Find where the given text appears and provide that cell's center as (X, Y) coordinate. 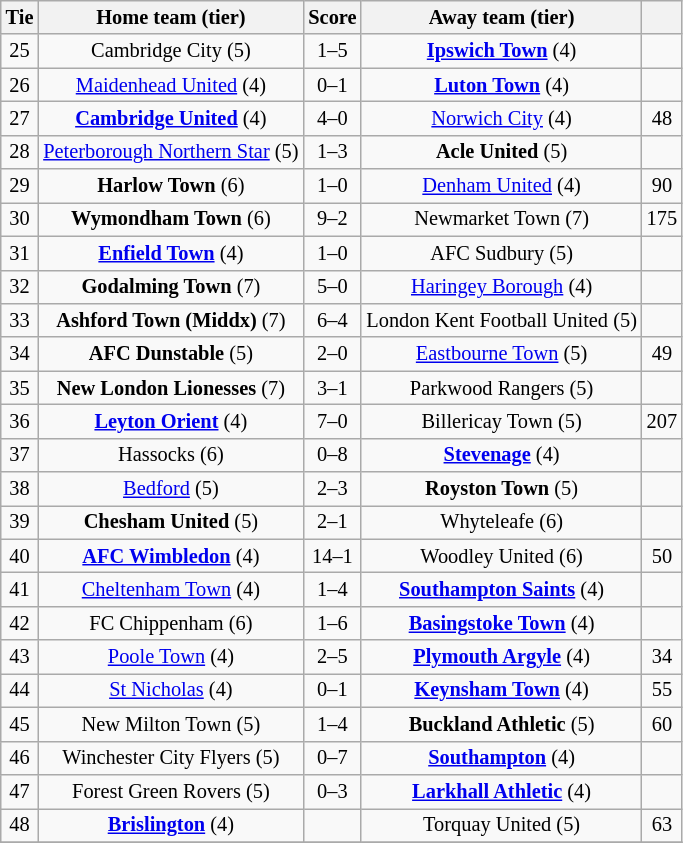
Forest Green Rovers (5) (170, 791)
25 (20, 51)
27 (20, 118)
9–2 (332, 219)
AFC Dunstable (5) (170, 354)
3–1 (332, 388)
14–1 (332, 556)
44 (20, 690)
Norwich City (4) (501, 118)
1–5 (332, 51)
Score (332, 17)
7–0 (332, 421)
Tie (20, 17)
Poole Town (4) (170, 657)
2–0 (332, 354)
37 (20, 455)
Royston Town (5) (501, 489)
36 (20, 421)
Billericay Town (5) (501, 421)
Cambridge City (5) (170, 51)
New London Lionesses (7) (170, 388)
60 (662, 724)
33 (20, 320)
AFC Wimbledon (4) (170, 556)
Eastbourne Town (5) (501, 354)
45 (20, 724)
Stevenage (4) (501, 455)
Ashford Town (Middx) (7) (170, 320)
0–3 (332, 791)
35 (20, 388)
0–8 (332, 455)
Woodley United (6) (501, 556)
Maidenhead United (4) (170, 85)
Winchester City Flyers (5) (170, 758)
Whyteleafe (6) (501, 522)
6–4 (332, 320)
Godalming Town (7) (170, 287)
Denham United (4) (501, 186)
Keynsham Town (4) (501, 690)
1–6 (332, 623)
38 (20, 489)
47 (20, 791)
46 (20, 758)
Home team (tier) (170, 17)
New Milton Town (5) (170, 724)
Southampton Saints (4) (501, 589)
42 (20, 623)
39 (20, 522)
30 (20, 219)
Larkhall Athletic (4) (501, 791)
2–3 (332, 489)
43 (20, 657)
207 (662, 421)
175 (662, 219)
31 (20, 253)
41 (20, 589)
Leyton Orient (4) (170, 421)
London Kent Football United (5) (501, 320)
49 (662, 354)
1–3 (332, 152)
Bedford (5) (170, 489)
26 (20, 85)
Cheltenham Town (4) (170, 589)
Acle United (5) (501, 152)
63 (662, 825)
Buckland Athletic (5) (501, 724)
Chesham United (5) (170, 522)
2–1 (332, 522)
Parkwood Rangers (5) (501, 388)
Away team (tier) (501, 17)
Torquay United (5) (501, 825)
FC Chippenham (6) (170, 623)
Enfield Town (4) (170, 253)
2–5 (332, 657)
5–0 (332, 287)
29 (20, 186)
40 (20, 556)
Southampton (4) (501, 758)
Harlow Town (6) (170, 186)
Haringey Borough (4) (501, 287)
Basingstoke Town (4) (501, 623)
Hassocks (6) (170, 455)
Wymondham Town (6) (170, 219)
32 (20, 287)
Newmarket Town (7) (501, 219)
55 (662, 690)
Plymouth Argyle (4) (501, 657)
Luton Town (4) (501, 85)
AFC Sudbury (5) (501, 253)
28 (20, 152)
0–7 (332, 758)
50 (662, 556)
90 (662, 186)
Brislington (4) (170, 825)
4–0 (332, 118)
Cambridge United (4) (170, 118)
Ipswich Town (4) (501, 51)
St Nicholas (4) (170, 690)
Peterborough Northern Star (5) (170, 152)
